Determine the (x, y) coordinate at the center of the cell enclosing the given text.  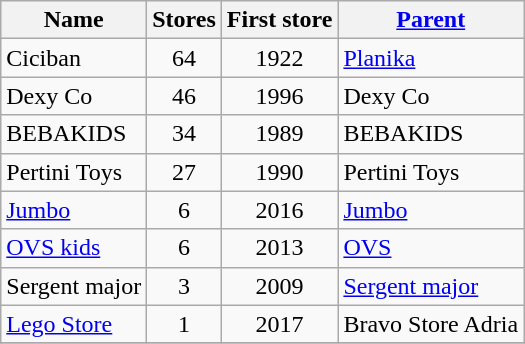
1989 (280, 134)
Lego Store (74, 324)
46 (184, 96)
2017 (280, 324)
27 (184, 172)
34 (184, 134)
1996 (280, 96)
1922 (280, 58)
Stores (184, 20)
Name (74, 20)
64 (184, 58)
Bravo Store Adria (431, 324)
Parent (431, 20)
2016 (280, 210)
1 (184, 324)
1990 (280, 172)
First store (280, 20)
2013 (280, 248)
Ciciban (74, 58)
2009 (280, 286)
Planika (431, 58)
3 (184, 286)
OVS (431, 248)
OVS kids (74, 248)
